Search for the cell housing the specified text and yield its (X, Y) center coordinate. 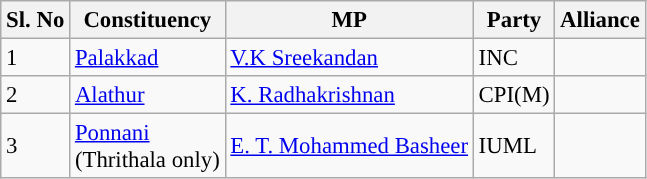
Alliance (600, 20)
3 (36, 146)
Sl. No (36, 20)
Ponnani(Thrithala only) (148, 146)
INC (514, 58)
Alathur (148, 95)
Party (514, 20)
MP (349, 20)
V.K Sreekandan (349, 58)
Palakkad (148, 58)
K. Radhakrishnan (349, 95)
2 (36, 95)
1 (36, 58)
E. T. Mohammed Basheer (349, 146)
Constituency (148, 20)
CPI(M) (514, 95)
IUML (514, 146)
